Provide the [x, y] coordinate of the cell's center where the given text is located.  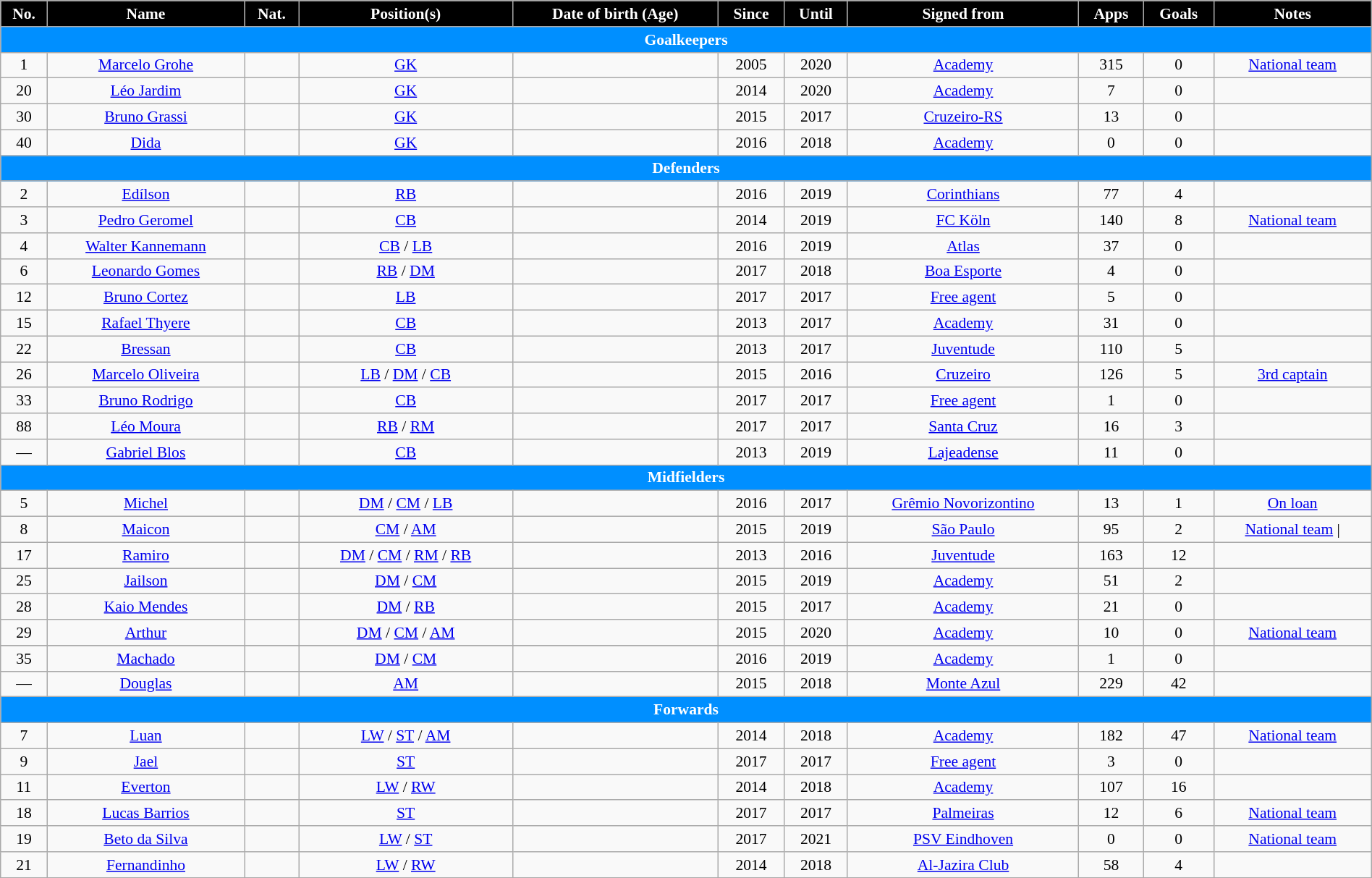
30 [25, 117]
DM / CM / AM [405, 633]
10 [1111, 633]
Grêmio Novorizontino [962, 504]
229 [1111, 684]
Gabriel Blos [145, 452]
40 [25, 143]
Ramiro [145, 555]
AM [405, 684]
LW / ST / AM [405, 736]
126 [1111, 375]
19 [25, 839]
RB / RM [405, 426]
88 [25, 426]
Arthur [145, 633]
No. [25, 14]
Until [816, 14]
Midfielders [686, 478]
Nat. [272, 14]
Santa Cruz [962, 426]
18 [25, 814]
Cruzeiro-RS [962, 117]
On loan [1292, 504]
Bressan [145, 349]
FC Köln [962, 220]
Léo Moura [145, 426]
Palmeiras [962, 814]
77 [1111, 195]
20 [25, 91]
140 [1111, 220]
17 [25, 555]
Maicon [145, 530]
Jailson [145, 581]
Walter Kannemann [145, 246]
Lajeadense [962, 452]
Dida [145, 143]
Boa Esporte [962, 271]
PSV Eindhoven [962, 839]
Rafael Thyere [145, 324]
RB / DM [405, 271]
31 [1111, 324]
Kaio Mendes [145, 607]
Goals [1178, 14]
LW / ST [405, 839]
22 [25, 349]
315 [1111, 65]
33 [25, 401]
Defenders [686, 169]
DM / CM / LB [405, 504]
9 [25, 761]
São Paulo [962, 530]
28 [25, 607]
Bruno Rodrigo [145, 401]
26 [25, 375]
LB / DM / CB [405, 375]
LB [405, 297]
Forwards [686, 710]
Marcelo Oliveira [145, 375]
15 [25, 324]
DM / RB [405, 607]
National team | [1292, 530]
Goalkeepers [686, 40]
Signed from [962, 14]
Jael [145, 761]
Corinthians [962, 195]
Date of birth (Age) [615, 14]
35 [25, 659]
110 [1111, 349]
51 [1111, 581]
Fernandinho [145, 865]
47 [1178, 736]
25 [25, 581]
RB [405, 195]
Marcelo Grohe [145, 65]
Machado [145, 659]
Notes [1292, 14]
3rd captain [1292, 375]
95 [1111, 530]
107 [1111, 788]
Michel [145, 504]
29 [25, 633]
Since [751, 14]
Position(s) [405, 14]
Lucas Barrios [145, 814]
Bruno Grassi [145, 117]
Beto da Silva [145, 839]
Monte Azul [962, 684]
DM / CM / RM / RB [405, 555]
2021 [816, 839]
Name [145, 14]
58 [1111, 865]
163 [1111, 555]
Apps [1111, 14]
CM / AM [405, 530]
Everton [145, 788]
CB / LB [405, 246]
182 [1111, 736]
Bruno Cortez [145, 297]
Léo Jardim [145, 91]
Douglas [145, 684]
42 [1178, 684]
Al-Jazira Club [962, 865]
2005 [751, 65]
37 [1111, 246]
Pedro Geromel [145, 220]
Atlas [962, 246]
Leonardo Gomes [145, 271]
Luan [145, 736]
Cruzeiro [962, 375]
Edílson [145, 195]
